Return the (x, y) coordinate for the center point of the cell that contains the specified text.  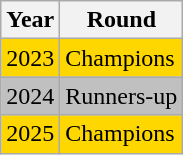
2023 (30, 58)
Runners-up (122, 96)
2025 (30, 134)
Year (30, 20)
Round (122, 20)
2024 (30, 96)
